Detect which cell encompasses the target text, then output its (x, y) center coordinate. 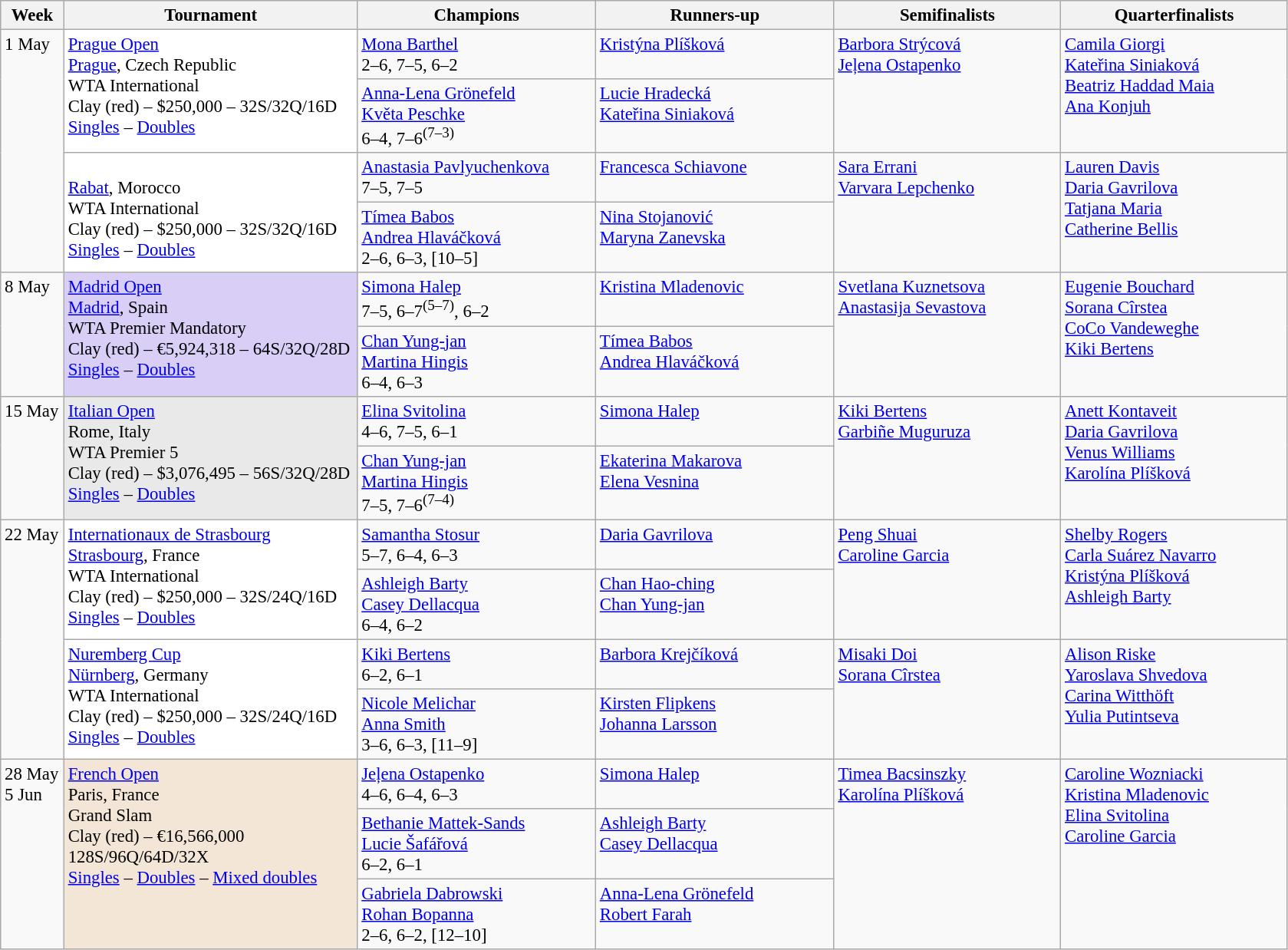
Tímea Babos Andrea Hlaváčková (715, 361)
Lucie Hradecká Kateřina Siniaková (715, 116)
Chan Yung-jan Martina Hingis 7–5, 7–6(7–4) (477, 483)
Semifinalists (947, 15)
Kristina Mladenovic (715, 299)
1 May (32, 152)
Prague Open Prague, Czech RepublicWTA InternationalClay (red) – $250,000 – 32S/32Q/16DSingles – Doubles (210, 92)
Ashleigh Barty Casey Dellacqua (715, 844)
Shelby Rogers Carla Suárez Navarro Kristýna Plíšková Ashleigh Barty (1174, 579)
Jeļena Ostapenko4–6, 6–4, 6–3 (477, 784)
Peng Shuai Caroline Garcia (947, 579)
Champions (477, 15)
Camila Giorgi Kateřina Siniaková Beatriz Haddad Maia Ana Konjuh (1174, 92)
Runners-up (715, 15)
Tournament (210, 15)
Internationaux de Strasbourg Strasbourg, FranceWTA InternationalClay (red) – $250,000 – 32S/24Q/16DSingles – Doubles (210, 579)
Ekaterina Makarova Elena Vesnina (715, 483)
Madrid Open Madrid, Spain WTA Premier Mandatory Clay (red) – €5,924,318 – 64S/32Q/28D Singles – Doubles (210, 335)
Daria Gavrilova (715, 545)
Samantha Stosur 5–7, 6–4, 6–3 (477, 545)
Kirsten Flipkens Johanna Larsson (715, 724)
Ashleigh Barty Casey Dellacqua 6–4, 6–2 (477, 605)
Bethanie Mattek-Sands Lucie Šafářová6–2, 6–1 (477, 844)
Eugenie Bouchard Sorana Cîrstea CoCo Vandeweghe Kiki Bertens (1174, 335)
Kiki Bertens6–2, 6–1 (477, 665)
Italian Open Rome, ItalyWTA Premier 5Clay (red) – $3,076,495 – 56S/32Q/28DSingles – Doubles (210, 457)
Chan Yung-jan Martina Hingis 6–4, 6–3 (477, 361)
Nicole Melichar Anna Smith 3–6, 6–3, [11–9] (477, 724)
15 May (32, 457)
Kiki Bertens Garbiñe Muguruza (947, 457)
Nina Stojanović Maryna Zanevska (715, 238)
Misaki Doi Sorana Cîrstea (947, 699)
Svetlana Kuznetsova Anastasija Sevastova (947, 335)
Quarterfinalists (1174, 15)
8 May (32, 335)
Chan Hao-ching Chan Yung-jan (715, 605)
Nuremberg Cup Nürnberg, GermanyWTA InternationalClay (red) – $250,000 – 32S/24Q/16DSingles – Doubles (210, 699)
Mona Barthel2–6, 7–5, 6–2 (477, 55)
Tímea Babos Andrea Hlaváčková 2–6, 6–3, [10–5] (477, 238)
Alison Riske Yaroslava Shvedova Carina Witthöft Yulia Putintseva (1174, 699)
Simona Halep 7–5, 6–7(5–7), 6–2 (477, 299)
22 May (32, 639)
Week (32, 15)
Sara Errani Varvara Lepchenko (947, 213)
French Open Paris, FranceGrand SlamClay (red) – €16,566,000128S/96Q/64D/32XSingles – Doubles – Mixed doubles (210, 854)
Elina Svitolina4–6, 7–5, 6–1 (477, 421)
28 May 5 Jun (32, 854)
Barbora Krejčíková (715, 665)
Gabriela Dabrowski Rohan Bopanna2–6, 6–2, [12–10] (477, 915)
Anett Kontaveit Daria Gavrilova Venus Williams Karolína Plíšková (1174, 457)
Francesca Schiavone (715, 178)
Lauren Davis Daria Gavrilova Tatjana Maria Catherine Bellis (1174, 213)
Timea Bacsinszky Karolína Plíšková (947, 854)
Barbora Strýcová Jeļena Ostapenko (947, 92)
Anastasia Pavlyuchenkova 7–5, 7–5 (477, 178)
Anna-Lena Grönefeld Robert Farah (715, 915)
Anna-Lena Grönefeld Květa Peschke6–4, 7–6(7–3) (477, 116)
Kristýna Plíšková (715, 55)
Caroline Wozniacki Kristina Mladenovic Elina Svitolina Caroline Garcia (1174, 854)
Rabat, MoroccoWTA InternationalClay (red) – $250,000 – 32S/32Q/16DSingles – Doubles (210, 213)
